From the cell containing the given text, extract its center point as [x, y] coordinate. 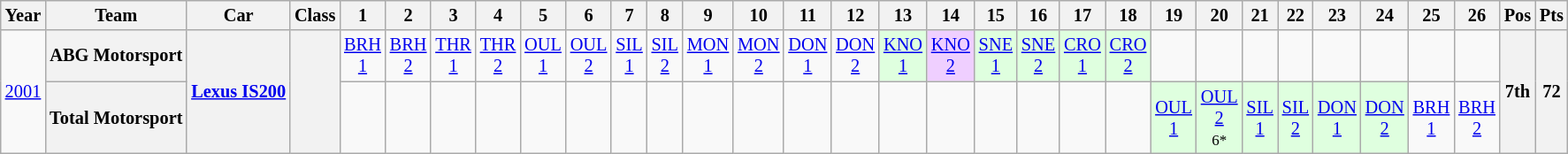
8 [665, 15]
OUL26* [1220, 118]
7th [1518, 92]
20 [1220, 15]
25 [1432, 15]
Pts [1551, 15]
Year [23, 15]
Pos [1518, 15]
KNO2 [951, 56]
15 [996, 15]
22 [1296, 15]
Total Motorsport [116, 118]
Car [239, 15]
19 [1174, 15]
3 [453, 15]
4 [498, 15]
OUL2 [589, 56]
7 [629, 15]
THR1 [453, 56]
11 [807, 15]
CRO2 [1128, 56]
2 [409, 15]
Team [116, 15]
72 [1551, 92]
MON1 [708, 56]
5 [543, 15]
12 [855, 15]
2001 [23, 92]
THR2 [498, 56]
Lexus IS200 [239, 92]
CRO1 [1082, 56]
24 [1385, 15]
17 [1082, 15]
18 [1128, 15]
13 [903, 15]
14 [951, 15]
16 [1038, 15]
26 [1477, 15]
23 [1337, 15]
6 [589, 15]
21 [1259, 15]
SNE1 [996, 56]
KNO1 [903, 56]
1 [363, 15]
MON2 [759, 56]
9 [708, 15]
Class [315, 15]
ABG Motorsport [116, 56]
SNE2 [1038, 56]
10 [759, 15]
